Return [X, Y] of the center of cell containing provided text 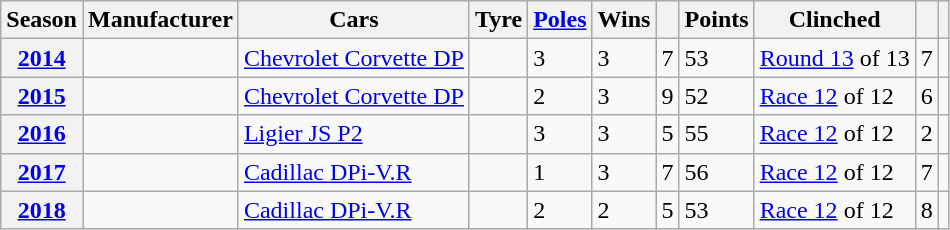
Wins [624, 20]
Ligier JS P2 [354, 134]
Season [42, 20]
2016 [42, 134]
9 [668, 96]
2017 [42, 172]
6 [926, 96]
Tyre [498, 20]
2015 [42, 96]
Round 13 of 13 [834, 58]
1 [560, 172]
2018 [42, 210]
Points [716, 20]
Poles [560, 20]
Cars [354, 20]
2014 [42, 58]
55 [716, 134]
Manufacturer [160, 20]
56 [716, 172]
52 [716, 96]
Clinched [834, 20]
8 [926, 210]
